Capture the cell that displays the provided text and extract its (X, Y) central coordinate. 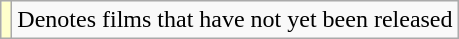
Denotes films that have not yet been released (235, 20)
